For the text-containing cell, return its midpoint in (x, y) coordinate format. 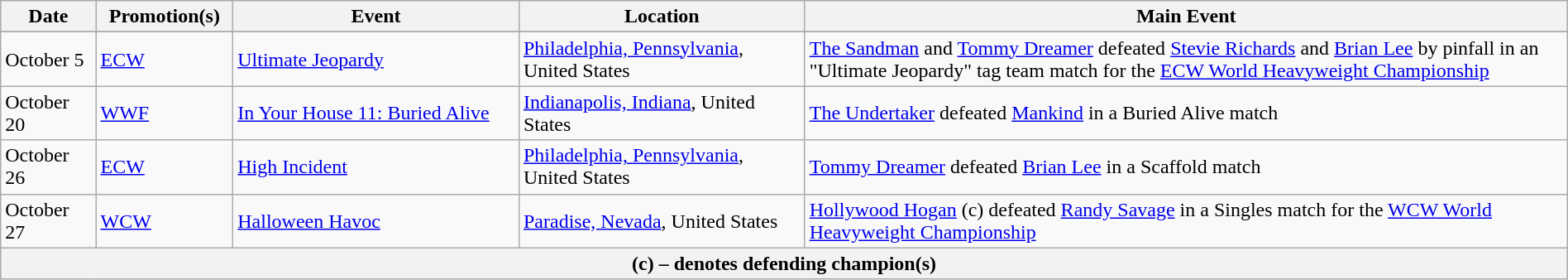
Paradise, Nevada, United States (662, 220)
Location (662, 17)
In Your House 11: Buried Alive (376, 113)
Event (376, 17)
October 20 (48, 113)
Main Event (1186, 17)
WCW (165, 220)
Halloween Havoc (376, 220)
Hollywood Hogan (c) defeated Randy Savage in a Singles match for the WCW World Heavyweight Championship (1186, 220)
October 27 (48, 220)
Date (48, 17)
The Undertaker defeated Mankind in a Buried Alive match (1186, 113)
High Incident (376, 167)
WWF (165, 113)
Indianapolis, Indiana, United States (662, 113)
October 26 (48, 167)
Tommy Dreamer defeated Brian Lee in a Scaffold match (1186, 167)
Promotion(s) (165, 17)
October 5 (48, 60)
(c) – denotes defending champion(s) (784, 263)
Ultimate Jeopardy (376, 60)
